Provide the (x, y) coordinate of the cell's center where the given text is located.  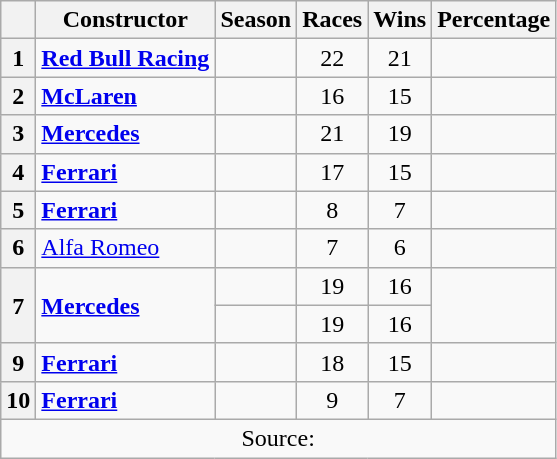
McLaren (126, 96)
Season (256, 20)
18 (332, 362)
Red Bull Racing (126, 58)
Races (332, 20)
5 (18, 210)
Percentage (494, 20)
2 (18, 96)
22 (332, 58)
1 (18, 58)
3 (18, 134)
Alfa Romeo (126, 248)
Constructor (126, 20)
8 (332, 210)
4 (18, 172)
10 (18, 400)
Source: (278, 438)
Wins (400, 20)
17 (332, 172)
